Identify which cell holds the provided text, then report its (X, Y) central coordinate. 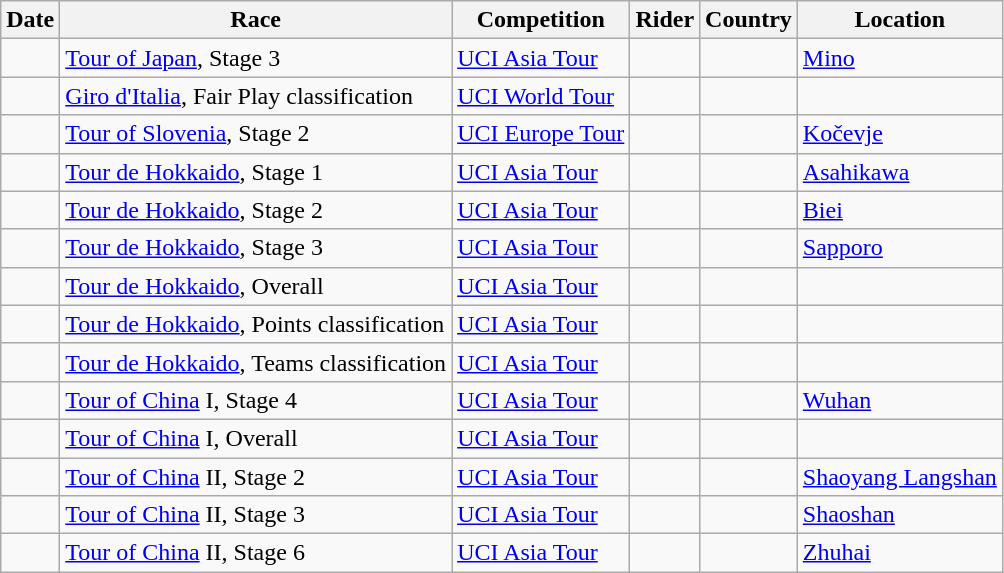
Tour of Slovenia, Stage 2 (256, 134)
Sapporo (900, 248)
Biei (900, 210)
Tour of China II, Stage 6 (256, 553)
Wuhan (900, 400)
Rider (665, 20)
Tour of China II, Stage 3 (256, 515)
UCI World Tour (541, 96)
UCI Europe Tour (541, 134)
Location (900, 20)
Competition (541, 20)
Zhuhai (900, 553)
Shaoshan (900, 515)
Tour de Hokkaido, Overall (256, 286)
Country (749, 20)
Mino (900, 58)
Tour de Hokkaido, Stage 2 (256, 210)
Tour of China I, Overall (256, 438)
Date (30, 20)
Tour de Hokkaido, Stage 3 (256, 248)
Kočevje (900, 134)
Tour of China II, Stage 2 (256, 477)
Giro d'Italia, Fair Play classification (256, 96)
Tour de Hokkaido, Points classification (256, 324)
Tour of China I, Stage 4 (256, 400)
Shaoyang Langshan (900, 477)
Tour of Japan, Stage 3 (256, 58)
Race (256, 20)
Asahikawa (900, 172)
Tour de Hokkaido, Stage 1 (256, 172)
Tour de Hokkaido, Teams classification (256, 362)
